Locate the cell with the specified text and output its [X, Y] center coordinate. 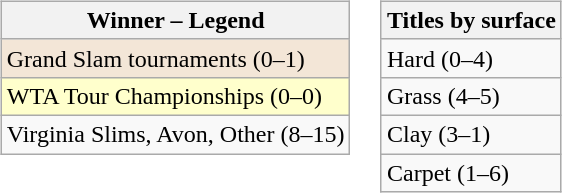
Titles by surface [471, 20]
WTA Tour Championships (0–0) [176, 96]
Virginia Slims, Avon, Other (8–15) [176, 134]
Winner – Legend [176, 20]
Carpet (1–6) [471, 173]
Grass (4–5) [471, 96]
Clay (3–1) [471, 134]
Hard (0–4) [471, 58]
Grand Slam tournaments (0–1) [176, 58]
